Detect which cell encompasses the target text, then output its (X, Y) center coordinate. 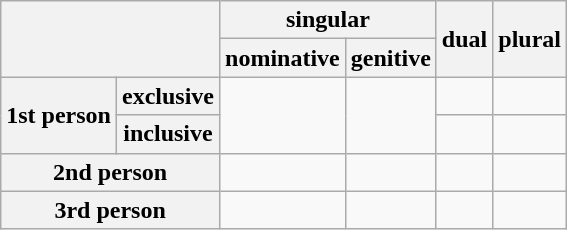
singular (328, 20)
3rd person (110, 210)
1st person (59, 115)
genitive (390, 58)
dual (464, 39)
plural (530, 39)
exclusive (168, 96)
inclusive (168, 134)
nominative (283, 58)
2nd person (110, 172)
